Identify which cell holds the provided text, then report its (x, y) central coordinate. 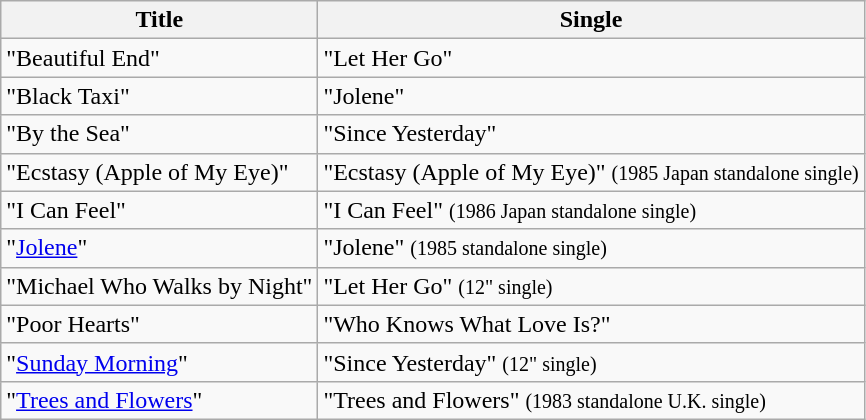
"I Can Feel" (160, 210)
"Let Her Go" (12" single) (591, 286)
"Ecstasy (Apple of My Eye)" (160, 172)
"Trees and Flowers" (160, 400)
"Since Yesterday" (12" single) (591, 362)
"Poor Hearts" (160, 324)
"Michael Who Walks by Night" (160, 286)
"By the Sea" (160, 134)
Title (160, 20)
"Trees and Flowers" (1983 standalone U.K. single) (591, 400)
"Since Yesterday" (591, 134)
"Who Knows What Love Is?" (591, 324)
"Black Taxi" (160, 96)
Single (591, 20)
"Let Her Go" (591, 58)
"Sunday Morning" (160, 362)
"Jolene" (1985 standalone single) (591, 248)
"I Can Feel" (1986 Japan standalone single) (591, 210)
"Beautiful End" (160, 58)
"Ecstasy (Apple of My Eye)" (1985 Japan standalone single) (591, 172)
